Capture the cell that displays the provided text and extract its (x, y) central coordinate. 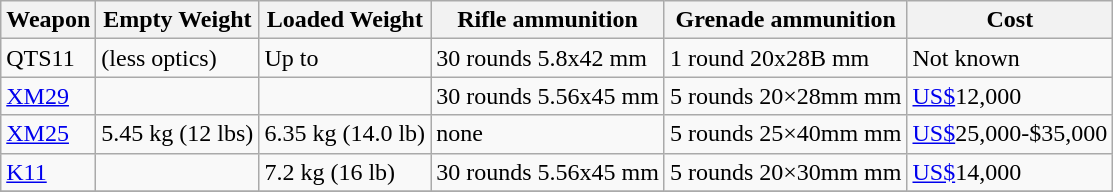
1 round 20x28B mm (786, 58)
Weapon (48, 20)
5 rounds 20×30mm mm (786, 172)
QTS11 (48, 58)
XM25 (48, 134)
6.35 kg (14.0 lb) (345, 134)
Empty Weight (178, 20)
none (548, 134)
US$25,000-$35,000 (1010, 134)
US$12,000 (1010, 96)
5.45 kg (12 lbs) (178, 134)
30 rounds 5.8x42 mm (548, 58)
Rifle ammunition (548, 20)
7.2 kg (16 lb) (345, 172)
Not known (1010, 58)
5 rounds 20×28mm mm (786, 96)
US$14,000 (1010, 172)
5 rounds 25×40mm mm (786, 134)
(less optics) (178, 58)
Cost (1010, 20)
Up to (345, 58)
XM29 (48, 96)
K11 (48, 172)
Grenade ammunition (786, 20)
Loaded Weight (345, 20)
